Extract the (X, Y) coordinate from the center of the cell holding the provided text.  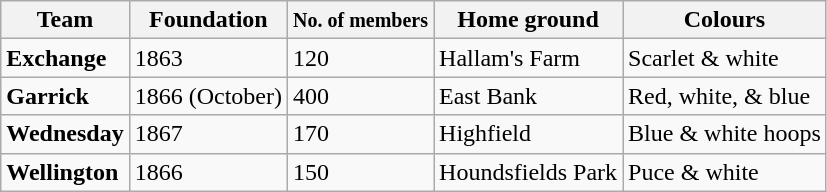
Team (65, 20)
170 (361, 134)
Red, white, & blue (725, 96)
Wednesday (65, 134)
Colours (725, 20)
Scarlet & white (725, 58)
1867 (208, 134)
Home ground (528, 20)
Hallam's Farm (528, 58)
Puce & white (725, 172)
Blue & white hoops (725, 134)
Houndsfields Park (528, 172)
1866 (208, 172)
Highfield (528, 134)
120 (361, 58)
400 (361, 96)
Garrick (65, 96)
No. of members (361, 20)
Wellington (65, 172)
1863 (208, 58)
Exchange (65, 58)
Foundation (208, 20)
1866 (October) (208, 96)
East Bank (528, 96)
150 (361, 172)
